Extract the (x, y) coordinate from the center of the cell holding the provided text.  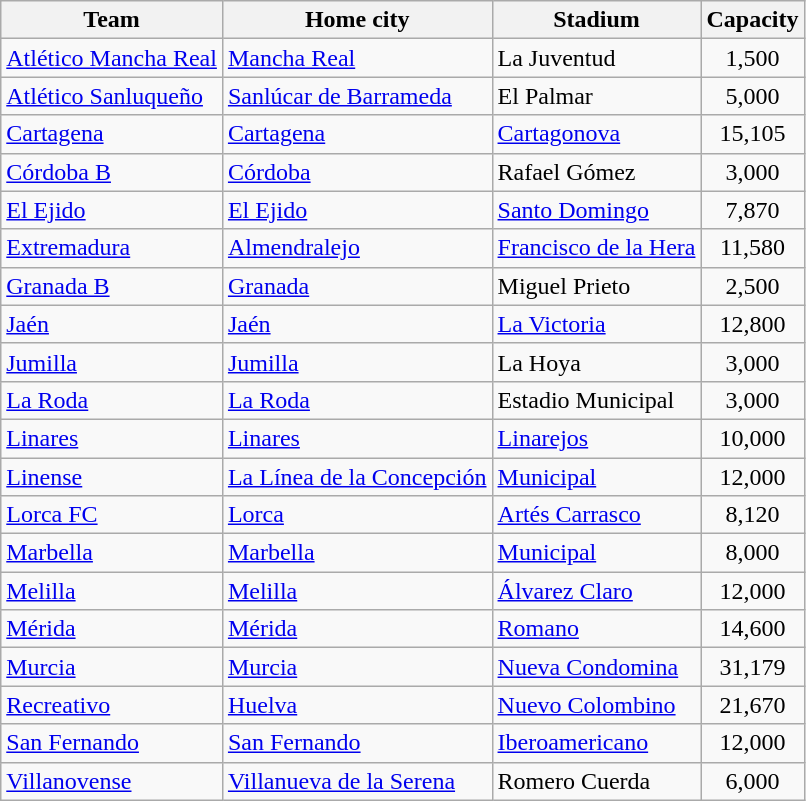
Atlético Mancha Real (112, 58)
8,120 (752, 515)
Recreativo (112, 705)
8,000 (752, 553)
5,000 (752, 96)
Villanueva de la Serena (357, 781)
Team (112, 20)
Almendralejo (357, 248)
Álvarez Claro (596, 591)
Sanlúcar de Barrameda (357, 96)
Linarejos (596, 438)
Cartagonova (596, 134)
Villanovense (112, 781)
Nueva Condomina (596, 667)
Granada B (112, 286)
La Hoya (596, 362)
Linense (112, 477)
12,800 (752, 324)
10,000 (752, 438)
Iberoamericano (596, 743)
El Palmar (596, 96)
La Línea de la Concepción (357, 477)
Atlético Sanluqueño (112, 96)
Estadio Municipal (596, 400)
Rafael Gómez (596, 172)
Granada (357, 286)
6,000 (752, 781)
31,179 (752, 667)
15,105 (752, 134)
La Victoria (596, 324)
7,870 (752, 210)
Miguel Prieto (596, 286)
Córdoba B (112, 172)
Home city (357, 20)
Lorca FC (112, 515)
La Juventud (596, 58)
Romero Cuerda (596, 781)
11,580 (752, 248)
Santo Domingo (596, 210)
Huelva (357, 705)
Extremadura (112, 248)
1,500 (752, 58)
Romano (596, 629)
Lorca (357, 515)
Nuevo Colombino (596, 705)
Mancha Real (357, 58)
Córdoba (357, 172)
Artés Carrasco (596, 515)
Capacity (752, 20)
Francisco de la Hera (596, 248)
14,600 (752, 629)
21,670 (752, 705)
Stadium (596, 20)
2,500 (752, 286)
